Find where the given text appears and provide that cell's center as [X, Y] coordinate. 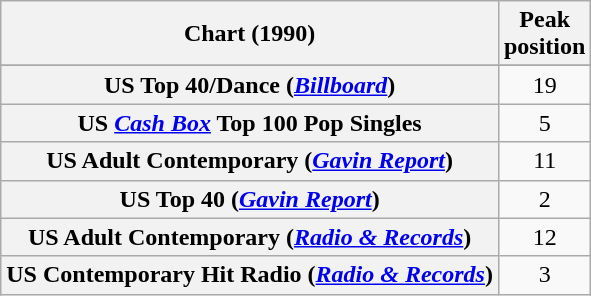
3 [544, 275]
11 [544, 161]
US Cash Box Top 100 Pop Singles [250, 123]
US Contemporary Hit Radio (Radio & Records) [250, 275]
Peakposition [544, 34]
19 [544, 85]
US Adult Contemporary (Gavin Report) [250, 161]
2 [544, 199]
US Adult Contemporary (Radio & Records) [250, 237]
US Top 40/Dance (Billboard) [250, 85]
5 [544, 123]
Chart (1990) [250, 34]
12 [544, 237]
US Top 40 (Gavin Report) [250, 199]
